Capture the cell that displays the provided text and extract its (x, y) central coordinate. 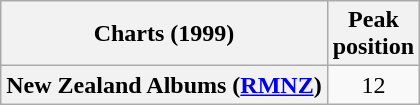
New Zealand Albums (RMNZ) (164, 85)
12 (373, 85)
Charts (1999) (164, 34)
Peakposition (373, 34)
